Return [x, y] of the center of cell containing provided text 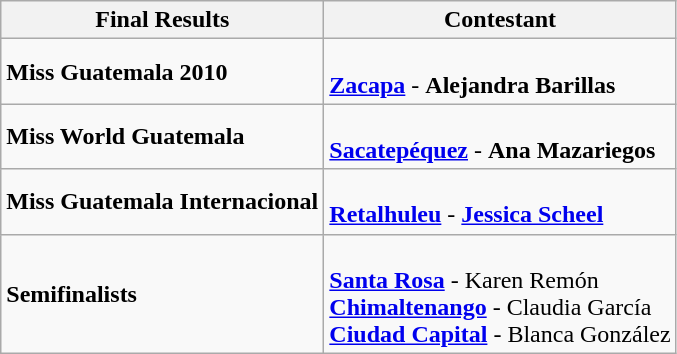
Zacapa - Alejandra Barillas [500, 72]
Santa Rosa - Karen Remón Chimaltenango - Claudia García Ciudad Capital - Blanca González [500, 294]
Miss World Guatemala [162, 136]
Contestant [500, 20]
Semifinalists [162, 294]
Final Results [162, 20]
Sacatepéquez - Ana Mazariegos [500, 136]
Miss Guatemala Internacional [162, 202]
Miss Guatemala 2010 [162, 72]
Retalhuleu - Jessica Scheel [500, 202]
